Return [X, Y] of the center of cell containing provided text 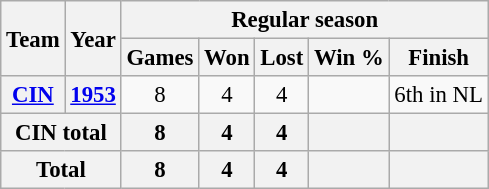
Won [227, 58]
Win % [349, 58]
CIN [33, 95]
Lost [282, 58]
Total [61, 170]
Year [93, 38]
CIN total [61, 133]
1953 [93, 95]
Games [160, 58]
Finish [438, 58]
Team [33, 38]
6th in NL [438, 95]
Regular season [304, 20]
